Determine the (X, Y) coordinate at the center of the cell enclosing the given text.  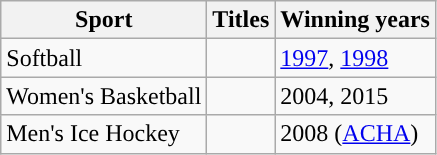
Softball (104, 58)
Men's Ice Hockey (104, 134)
Sport (104, 20)
Titles (241, 20)
Women's Basketball (104, 96)
2008 (ACHA) (356, 134)
1997, 1998 (356, 58)
Winning years (356, 20)
2004, 2015 (356, 96)
